Find where the given text appears and provide that cell's center as [X, Y] coordinate. 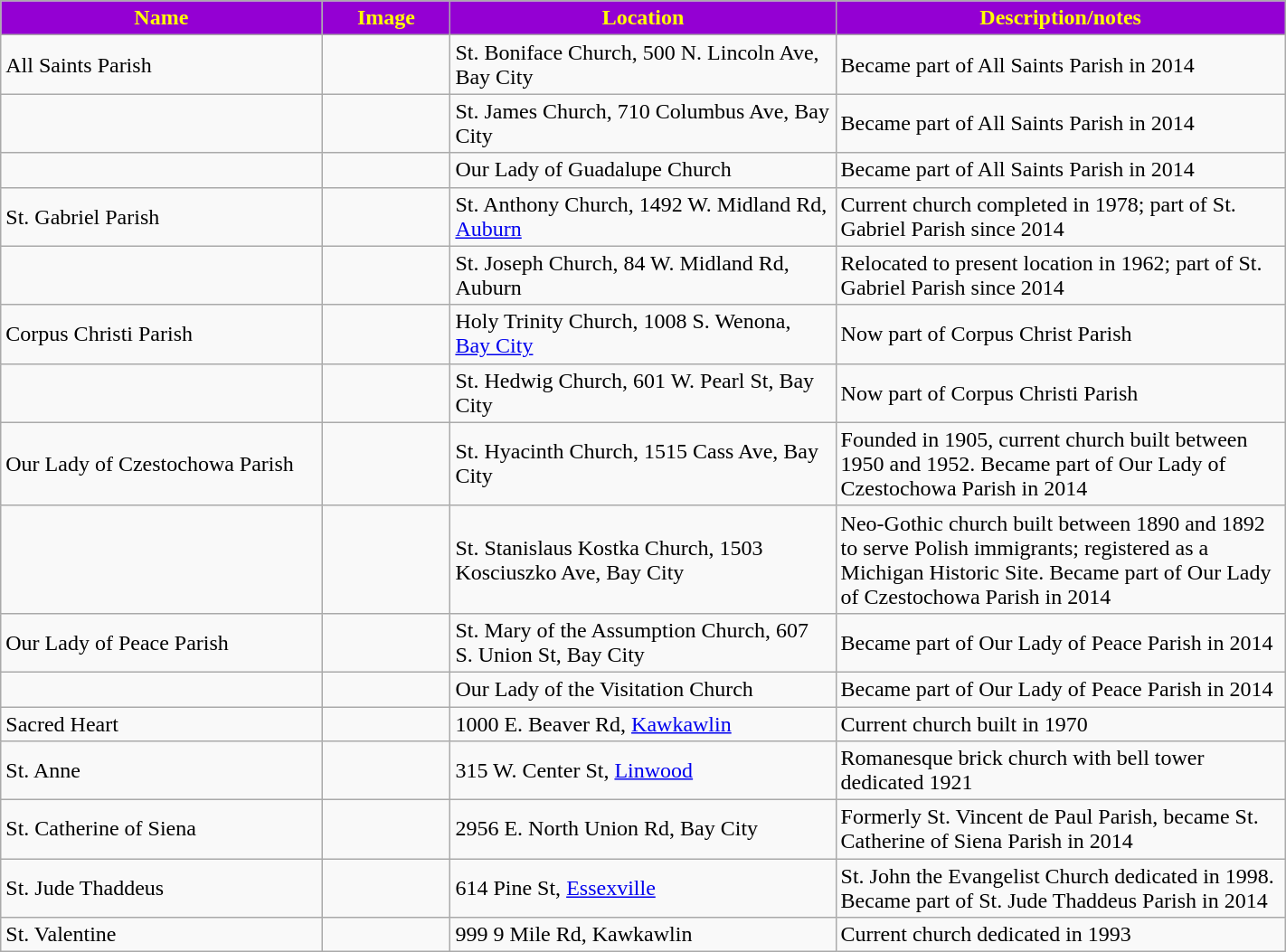
Founded in 1905, current church built between 1950 and 1952. Became part of Our Lady of Czestochowa Parish in 2014 [1060, 464]
All Saints Parish [161, 65]
Image [386, 18]
Our Lady of Peace Parish [161, 642]
1000 E. Beaver Rd, Kawkawlin [643, 724]
St. John the Evangelist Church dedicated in 1998. Became part of St. Jude Thaddeus Parish in 2014 [1060, 888]
St. Anne [161, 770]
Current church dedicated in 1993 [1060, 935]
2956 E. North Union Rd, Bay City [643, 830]
Now part of Corpus Christ Parish [1060, 335]
St. Stanislaus Kostka Church, 1503 Kosciuszko Ave, Bay City [643, 559]
St. Jude Thaddeus [161, 888]
St. Boniface Church, 500 N. Lincoln Ave, Bay City [643, 65]
Location [643, 18]
Relocated to present location in 1962; part of St. Gabriel Parish since 2014 [1060, 275]
St. Hyacinth Church, 1515 Cass Ave, Bay City [643, 464]
Now part of Corpus Christi Parish [1060, 392]
Our Lady of Czestochowa Parish [161, 464]
Formerly St. Vincent de Paul Parish, became St. Catherine of Siena Parish in 2014 [1060, 830]
Sacred Heart [161, 724]
999 9 Mile Rd, Kawkawlin [643, 935]
St. Hedwig Church, 601 W. Pearl St, Bay City [643, 392]
St. Catherine of Siena [161, 830]
Current church completed in 1978; part of St. Gabriel Parish since 2014 [1060, 217]
St. Anthony Church, 1492 W. Midland Rd, Auburn [643, 217]
St. Gabriel Parish [161, 217]
Name [161, 18]
St. Mary of the Assumption Church, 607 S. Union St, Bay City [643, 642]
Our Lady of Guadalupe Church [643, 170]
St. Valentine [161, 935]
614 Pine St, Essexville [643, 888]
Current church built in 1970 [1060, 724]
Holy Trinity Church, 1008 S. Wenona, Bay City [643, 335]
Corpus Christi Parish [161, 335]
Description/notes [1060, 18]
Romanesque brick church with bell tower dedicated 1921 [1060, 770]
St. Joseph Church, 84 W. Midland Rd, Auburn [643, 275]
St. James Church, 710 Columbus Ave, Bay City [643, 123]
315 W. Center St, Linwood [643, 770]
Our Lady of the Visitation Church [643, 689]
